Extract the (X, Y) coordinate from the center of the cell holding the provided text.  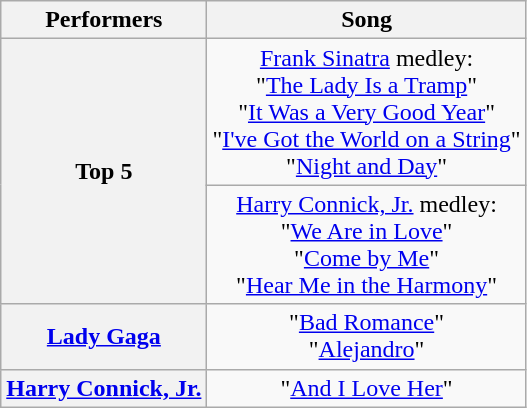
Harry Connick, Jr. medley:"We Are in Love""Come by Me""Hear Me in the Harmony" (366, 244)
Lady Gaga (104, 336)
Top 5 (104, 172)
Harry Connick, Jr. (104, 388)
Performers (104, 20)
Song (366, 20)
Frank Sinatra medley:"The Lady Is a Tramp""It Was a Very Good Year""I've Got the World on a String""Night and Day" (366, 112)
"And I Love Her" (366, 388)
"Bad Romance""Alejandro" (366, 336)
